Extract the (x, y) coordinate from the center of the cell holding the provided text.  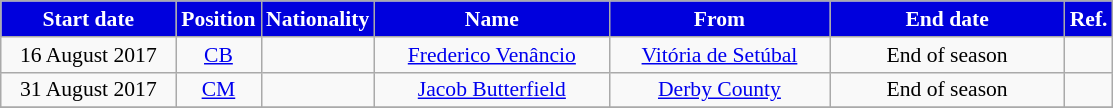
Jacob Butterfield (492, 90)
31 August 2017 (88, 90)
16 August 2017 (88, 55)
End date (948, 19)
Ref. (1089, 19)
CM (218, 90)
CB (218, 55)
Derby County (719, 90)
Nationality (318, 19)
Name (492, 19)
Vitória de Setúbal (719, 55)
Frederico Venâncio (492, 55)
Start date (88, 19)
From (719, 19)
Position (218, 19)
